From the cell containing the given text, extract its center point as [x, y] coordinate. 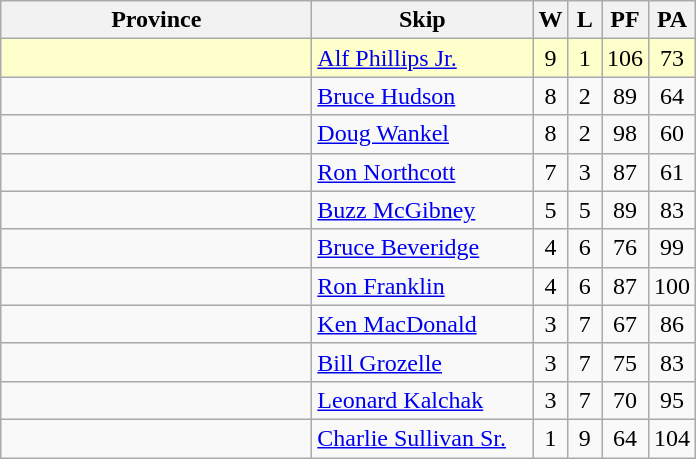
Ken MacDonald [422, 324]
100 [672, 286]
Ron Northcott [422, 172]
Buzz McGibney [422, 210]
76 [626, 248]
95 [672, 400]
Bruce Hudson [422, 96]
106 [626, 58]
Bill Grozelle [422, 362]
Leonard Kalchak [422, 400]
61 [672, 172]
Ron Franklin [422, 286]
Doug Wankel [422, 134]
60 [672, 134]
Province [156, 20]
W [550, 20]
L [585, 20]
PA [672, 20]
67 [626, 324]
Charlie Sullivan Sr. [422, 438]
Alf Phillips Jr. [422, 58]
Bruce Beveridge [422, 248]
73 [672, 58]
99 [672, 248]
86 [672, 324]
PF [626, 20]
75 [626, 362]
70 [626, 400]
98 [626, 134]
Skip [422, 20]
104 [672, 438]
